Return the [x, y] coordinate for the center point of the cell that contains the specified text.  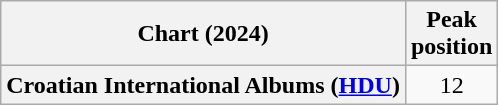
Croatian International Albums (HDU) [204, 85]
12 [451, 85]
Chart (2024) [204, 34]
Peakposition [451, 34]
